Scan for the cell matching the given text and deliver its [X, Y] coordinate at center. 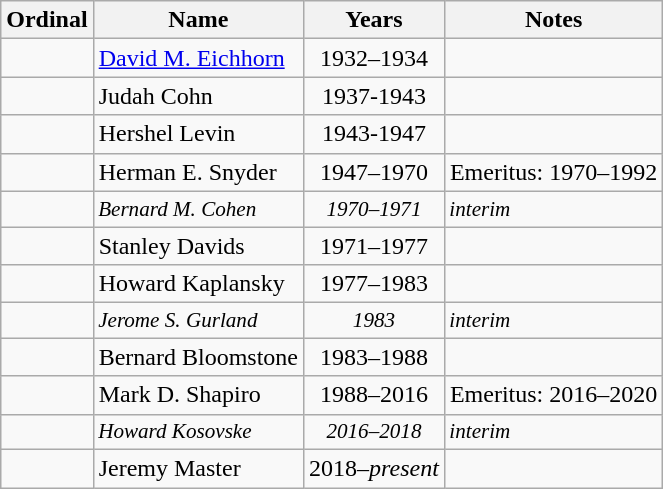
1983–1988 [374, 357]
1943-1947 [374, 134]
Stanley Davids [198, 245]
1937-1943 [374, 96]
1971–1977 [374, 245]
2018–present [374, 469]
Howard Kaplansky [198, 284]
1970–1971 [374, 208]
1947–1970 [374, 172]
1983 [374, 320]
2016–2018 [374, 432]
Notes [553, 20]
Bernard Bloomstone [198, 357]
Howard Kosovske [198, 432]
Herman E. Snyder [198, 172]
1988–2016 [374, 395]
1977–1983 [374, 284]
Ordinal [47, 20]
Jerome S. Gurland [198, 320]
David M. Eichhorn [198, 58]
Jeremy Master [198, 469]
1932–1934 [374, 58]
Name [198, 20]
Years [374, 20]
Judah Cohn [198, 96]
Mark D. Shapiro [198, 395]
Bernard M. Cohen [198, 208]
Emeritus: 2016–2020 [553, 395]
Hershel Levin [198, 134]
Emeritus: 1970–1992 [553, 172]
